Return the (X, Y) coordinate for the center point of the cell that contains the specified text.  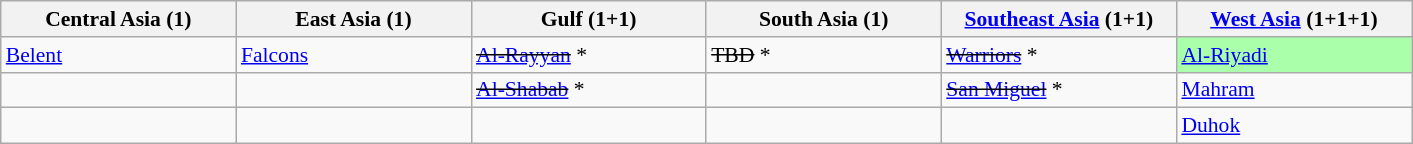
Duhok (1294, 126)
Southeast Asia (1+1) (1058, 19)
TBD * (824, 55)
Warriors * (1058, 55)
San Miguel * (1058, 90)
Mahram (1294, 90)
Al-Shabab * (588, 90)
Central Asia (1) (118, 19)
East Asia (1) (354, 19)
Gulf (1+1) (588, 19)
Falcons (354, 55)
West Asia (1+1+1) (1294, 19)
Al-Rayyan * (588, 55)
South Asia (1) (824, 19)
Belent (118, 55)
Al-Riyadi (1294, 55)
